Output the [X, Y] coordinate of the center of the cell containing the given text.  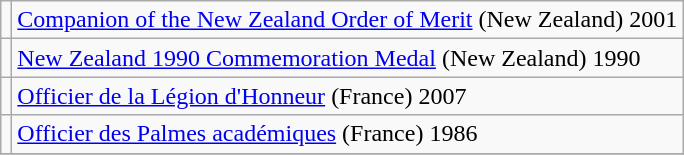
Officier des Palmes académiques (France) 1986 [348, 134]
New Zealand 1990 Commemoration Medal (New Zealand) 1990 [348, 58]
Officier de la Légion d'Honneur (France) 2007 [348, 96]
Companion of the New Zealand Order of Merit (New Zealand) 2001 [348, 20]
